Find where the given text appears and provide that cell's center as (x, y) coordinate. 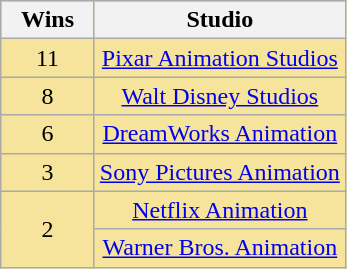
2 (48, 229)
Netflix Animation (220, 210)
3 (48, 172)
Studio (220, 20)
Pixar Animation Studios (220, 58)
6 (48, 134)
DreamWorks Animation (220, 134)
Warner Bros. Animation (220, 248)
11 (48, 58)
Wins (48, 20)
Sony Pictures Animation (220, 172)
Walt Disney Studios (220, 96)
8 (48, 96)
